Provide the (x, y) coordinate of the cell's center where the given text is located.  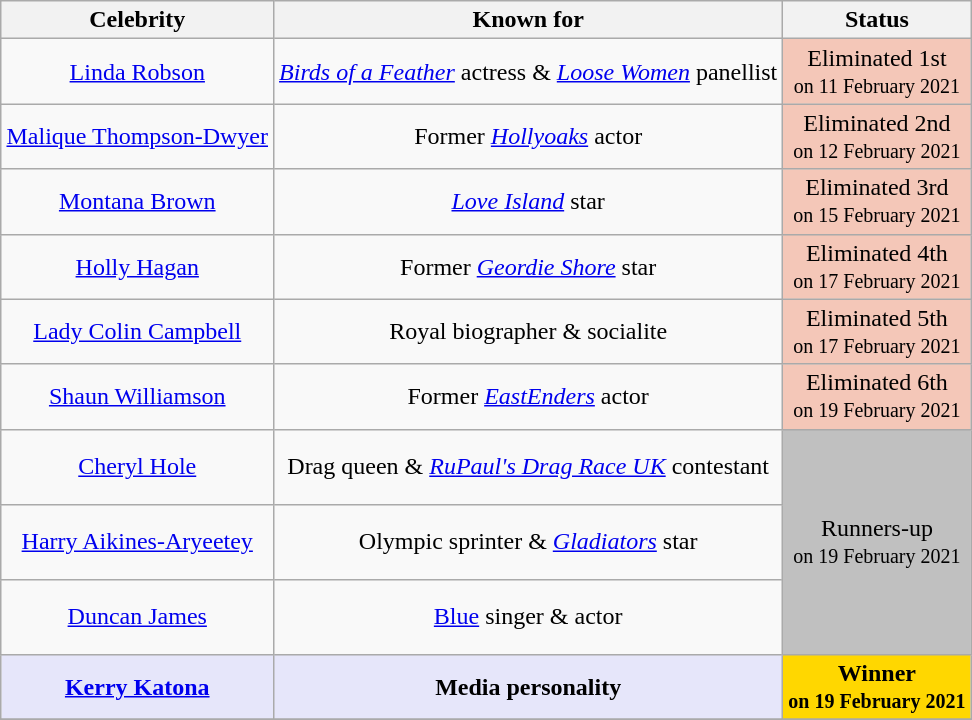
Holly Hagan (138, 266)
Winneron 19 February 2021 (877, 686)
Malique Thompson-Dwyer (138, 136)
Harry Aikines-Aryeetey (138, 542)
Linda Robson (138, 72)
Birds of a Feather actress & Loose Women panellist (528, 72)
Eliminated 1ston 11 February 2021 (877, 72)
Eliminated 3rdon 15 February 2021 (877, 202)
Royal biographer & socialite (528, 332)
Olympic sprinter & Gladiators star (528, 542)
Former Hollyoaks actor (528, 136)
Eliminated 6thon 19 February 2021 (877, 396)
Runners-upon 19 February 2021 (877, 542)
Former Geordie Shore star (528, 266)
Status (877, 20)
Drag queen & RuPaul's Drag Race UK contestant (528, 466)
Media personality (528, 686)
Blue singer & actor (528, 616)
Montana Brown (138, 202)
Kerry Katona (138, 686)
Celebrity (138, 20)
Eliminated 2ndon 12 February 2021 (877, 136)
Eliminated 5thon 17 February 2021 (877, 332)
Eliminated 4thon 17 February 2021 (877, 266)
Known for (528, 20)
Cheryl Hole (138, 466)
Lady Colin Campbell (138, 332)
Former EastEnders actor (528, 396)
Duncan James (138, 616)
Shaun Williamson (138, 396)
Love Island star (528, 202)
